Provide the (X, Y) coordinate of the cell's center where the given text is located.  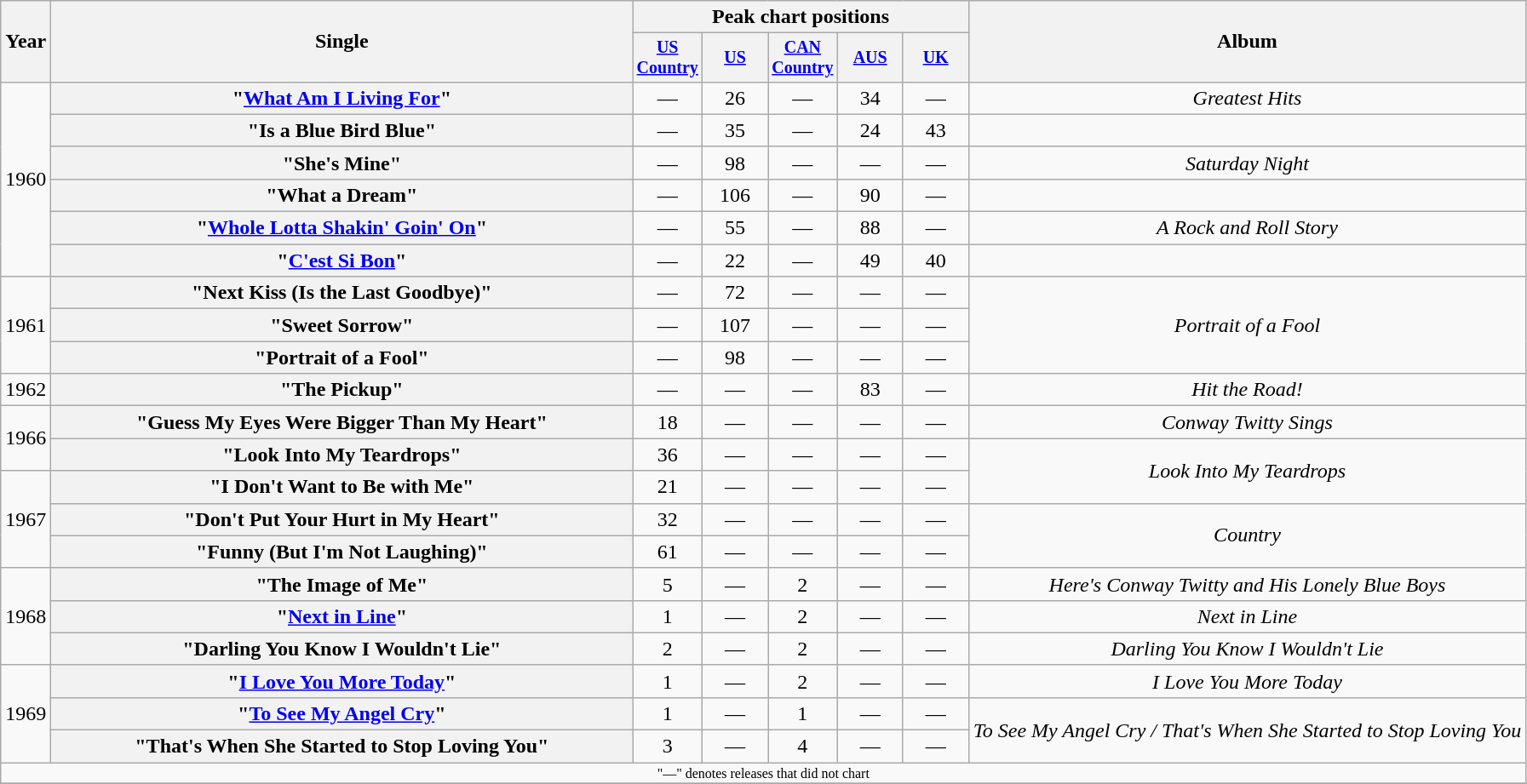
"Is a Blue Bird Blue" (342, 130)
"I Don't Want to Be with Me" (342, 487)
"Next Kiss (Is the Last Goodbye)" (342, 293)
UK (935, 58)
"Don't Put Your Hurt in My Heart" (342, 519)
AUS (870, 58)
1960 (26, 179)
1962 (26, 390)
"Guess My Eyes Were Bigger Than My Heart" (342, 422)
55 (736, 228)
"She's Mine" (342, 163)
Saturday Night (1247, 163)
1968 (26, 616)
Peak chart positions (801, 17)
106 (736, 195)
US Country (668, 58)
"What a Dream" (342, 195)
90 (870, 195)
Year (26, 42)
61 (668, 552)
"Whole Lotta Shakin' Goin' On" (342, 228)
49 (870, 260)
Portrait of a Fool (1247, 325)
1969 (26, 713)
34 (870, 98)
83 (870, 390)
1966 (26, 438)
3 (668, 747)
"Sweet Sorrow" (342, 325)
Single (342, 42)
107 (736, 325)
1961 (26, 325)
32 (668, 519)
36 (668, 455)
"The Pickup" (342, 390)
"C'est Si Bon" (342, 260)
24 (870, 130)
I Love You More Today (1247, 681)
26 (736, 98)
"The Image of Me" (342, 584)
21 (668, 487)
"Next in Line" (342, 616)
"I Love You More Today" (342, 681)
US (736, 58)
"That's When She Started to Stop Loving You" (342, 747)
Greatest Hits (1247, 98)
"To See My Angel Cry" (342, 713)
CAN Country (803, 58)
"Funny (But I'm Not Laughing)" (342, 552)
43 (935, 130)
Look Into My Teardrops (1247, 471)
Country (1247, 535)
Darling You Know I Wouldn't Lie (1247, 649)
"Look Into My Teardrops" (342, 455)
1967 (26, 519)
"Darling You Know I Wouldn't Lie" (342, 649)
Here's Conway Twitty and His Lonely Blue Boys (1247, 584)
5 (668, 584)
Album (1247, 42)
Conway Twitty Sings (1247, 422)
72 (736, 293)
"What Am I Living For" (342, 98)
Hit the Road! (1247, 390)
35 (736, 130)
40 (935, 260)
88 (870, 228)
4 (803, 747)
"Portrait of a Fool" (342, 358)
To See My Angel Cry / That's When She Started to Stop Loving You (1247, 730)
18 (668, 422)
Next in Line (1247, 616)
A Rock and Roll Story (1247, 228)
"—" denotes releases that did not chart (763, 773)
22 (736, 260)
